Return the [x, y] coordinate for the center point of the cell that contains the specified text.  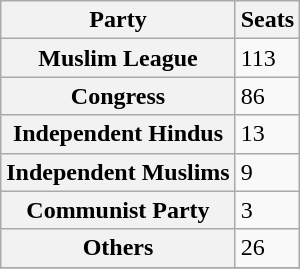
113 [267, 58]
9 [267, 172]
Muslim League [118, 58]
Congress [118, 96]
26 [267, 248]
13 [267, 134]
Party [118, 20]
3 [267, 210]
Independent Hindus [118, 134]
Others [118, 248]
Seats [267, 20]
Communist Party [118, 210]
86 [267, 96]
Independent Muslims [118, 172]
